Find where the given text appears and provide that cell's center as (X, Y) coordinate. 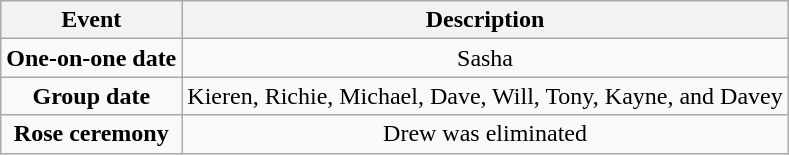
Drew was eliminated (485, 134)
Kieren, Richie, Michael, Dave, Will, Tony, Kayne, and Davey (485, 96)
Sasha (485, 58)
Description (485, 20)
Rose ceremony (92, 134)
Event (92, 20)
Group date (92, 96)
One-on-one date (92, 58)
